Determine the (X, Y) coordinate at the center of the cell enclosing the given text.  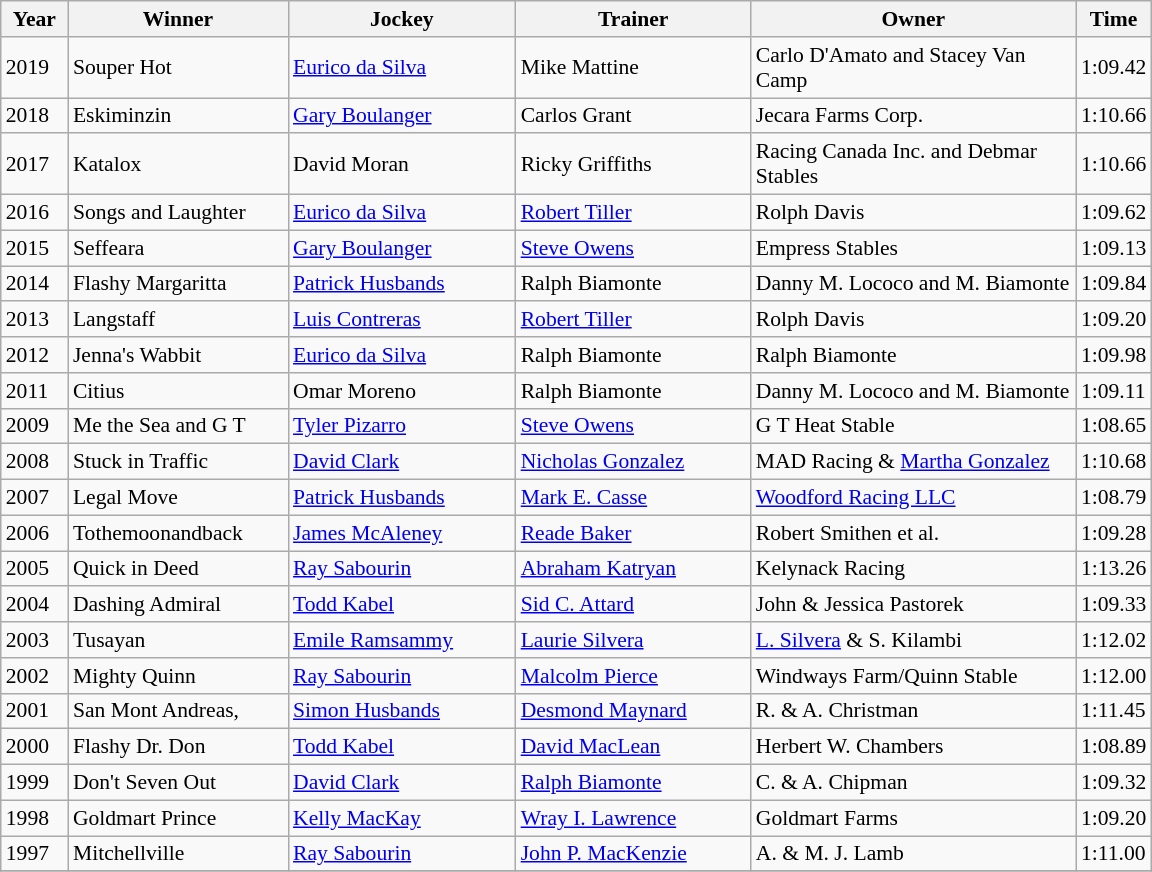
R. & A. Christman (914, 711)
1:11.45 (1114, 711)
2003 (34, 640)
2014 (34, 284)
Legal Move (178, 498)
1:10.68 (1114, 462)
Tusayan (178, 640)
Desmond Maynard (634, 711)
2008 (34, 462)
Laurie Silvera (634, 640)
Jenna's Wabbit (178, 355)
G T Heat Stable (914, 426)
Racing Canada Inc. and Debmar Stables (914, 164)
Jecara Farms Corp. (914, 116)
Don't Seven Out (178, 783)
2006 (34, 533)
David Moran (402, 164)
2000 (34, 747)
1997 (34, 854)
Kelynack Racing (914, 569)
1:13.26 (1114, 569)
Luis Contreras (402, 320)
Katalox (178, 164)
Flashy Margaritta (178, 284)
James McAleney (402, 533)
1:08.89 (1114, 747)
1:09.32 (1114, 783)
Carlos Grant (634, 116)
1:09.62 (1114, 213)
1:09.42 (1114, 68)
C. & A. Chipman (914, 783)
1:12.02 (1114, 640)
2005 (34, 569)
1:09.28 (1114, 533)
1:12.00 (1114, 676)
Emile Ramsammy (402, 640)
1:08.65 (1114, 426)
Kelly MacKay (402, 818)
2011 (34, 391)
A. & M. J. Lamb (914, 854)
Simon Husbands (402, 711)
MAD Racing & Martha Gonzalez (914, 462)
Trainer (634, 19)
Tyler Pizarro (402, 426)
2009 (34, 426)
Empress Stables (914, 248)
Mitchellville (178, 854)
1:09.98 (1114, 355)
Dashing Admiral (178, 605)
Sid C. Attard (634, 605)
2002 (34, 676)
2015 (34, 248)
Souper Hot (178, 68)
John & Jessica Pastorek (914, 605)
1:11.00 (1114, 854)
2017 (34, 164)
Time (1114, 19)
2019 (34, 68)
Mark E. Casse (634, 498)
Seffeara (178, 248)
Windways Farm/Quinn Stable (914, 676)
Langstaff (178, 320)
San Mont Andreas, (178, 711)
Me the Sea and G T (178, 426)
Ricky Griffiths (634, 164)
Abraham Katryan (634, 569)
2007 (34, 498)
Winner (178, 19)
Herbert W. Chambers (914, 747)
2018 (34, 116)
Owner (914, 19)
L. Silvera & S. Kilambi (914, 640)
2016 (34, 213)
Tothemoonandback (178, 533)
Eskiminzin (178, 116)
Jockey (402, 19)
Nicholas Gonzalez (634, 462)
John P. MacKenzie (634, 854)
1:09.11 (1114, 391)
2004 (34, 605)
2001 (34, 711)
Goldmart Prince (178, 818)
Reade Baker (634, 533)
Year (34, 19)
1:09.33 (1114, 605)
Mike Mattine (634, 68)
1998 (34, 818)
1:09.13 (1114, 248)
Stuck in Traffic (178, 462)
Goldmart Farms (914, 818)
Woodford Racing LLC (914, 498)
Carlo D'Amato and Stacey Van Camp (914, 68)
1:08.79 (1114, 498)
Songs and Laughter (178, 213)
1999 (34, 783)
Flashy Dr. Don (178, 747)
Wray I. Lawrence (634, 818)
Quick in Deed (178, 569)
2013 (34, 320)
Citius (178, 391)
2012 (34, 355)
David MacLean (634, 747)
Mighty Quinn (178, 676)
Omar Moreno (402, 391)
Malcolm Pierce (634, 676)
1:09.84 (1114, 284)
Robert Smithen et al. (914, 533)
